From the cell containing the given text, extract its center point as (X, Y) coordinate. 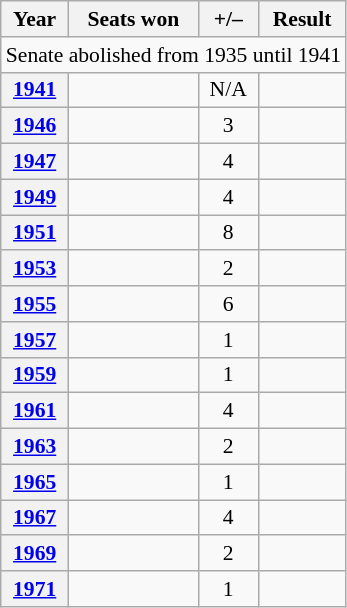
1963 (35, 447)
1965 (35, 482)
1946 (35, 126)
1949 (35, 197)
1959 (35, 375)
Seats won (134, 19)
Result (302, 19)
1971 (35, 589)
1957 (35, 340)
Senate abolished from 1935 until 1941 (174, 55)
8 (228, 233)
1947 (35, 162)
Year (35, 19)
1961 (35, 411)
1967 (35, 518)
1955 (35, 304)
1953 (35, 269)
1941 (35, 90)
1951 (35, 233)
3 (228, 126)
6 (228, 304)
+/– (228, 19)
N/A (228, 90)
1969 (35, 554)
